Return the (x, y) coordinate for the center point of the cell that contains the specified text.  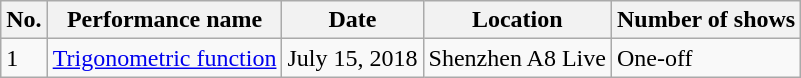
July 15, 2018 (352, 58)
Performance name (164, 20)
Trigonometric function (164, 58)
Shenzhen A8 Live (517, 58)
One-off (706, 58)
No. (24, 20)
Number of shows (706, 20)
Location (517, 20)
Date (352, 20)
1 (24, 58)
